From the cell containing the given text, extract its center point as (x, y) coordinate. 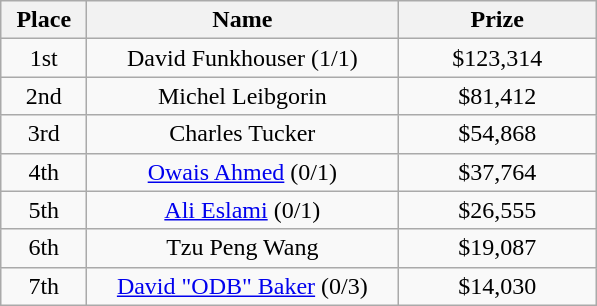
Ali Eslami (0/1) (242, 210)
3rd (44, 134)
$14,030 (498, 286)
$26,555 (498, 210)
1st (44, 58)
2nd (44, 96)
5th (44, 210)
4th (44, 172)
David "ODB" Baker (0/3) (242, 286)
6th (44, 248)
Owais Ahmed (0/1) (242, 172)
$81,412 (498, 96)
7th (44, 286)
Michel Leibgorin (242, 96)
Name (242, 20)
$37,764 (498, 172)
$54,868 (498, 134)
David Funkhouser (1/1) (242, 58)
Place (44, 20)
Tzu Peng Wang (242, 248)
Charles Tucker (242, 134)
Prize (498, 20)
$19,087 (498, 248)
$123,314 (498, 58)
